Pinpoint the cell where the given text exists, returning its (x, y) midpoint coordinate. 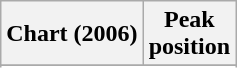
Peakposition (189, 34)
Chart (2006) (72, 34)
